Scan for the cell matching the given text and deliver its (X, Y) coordinate at center. 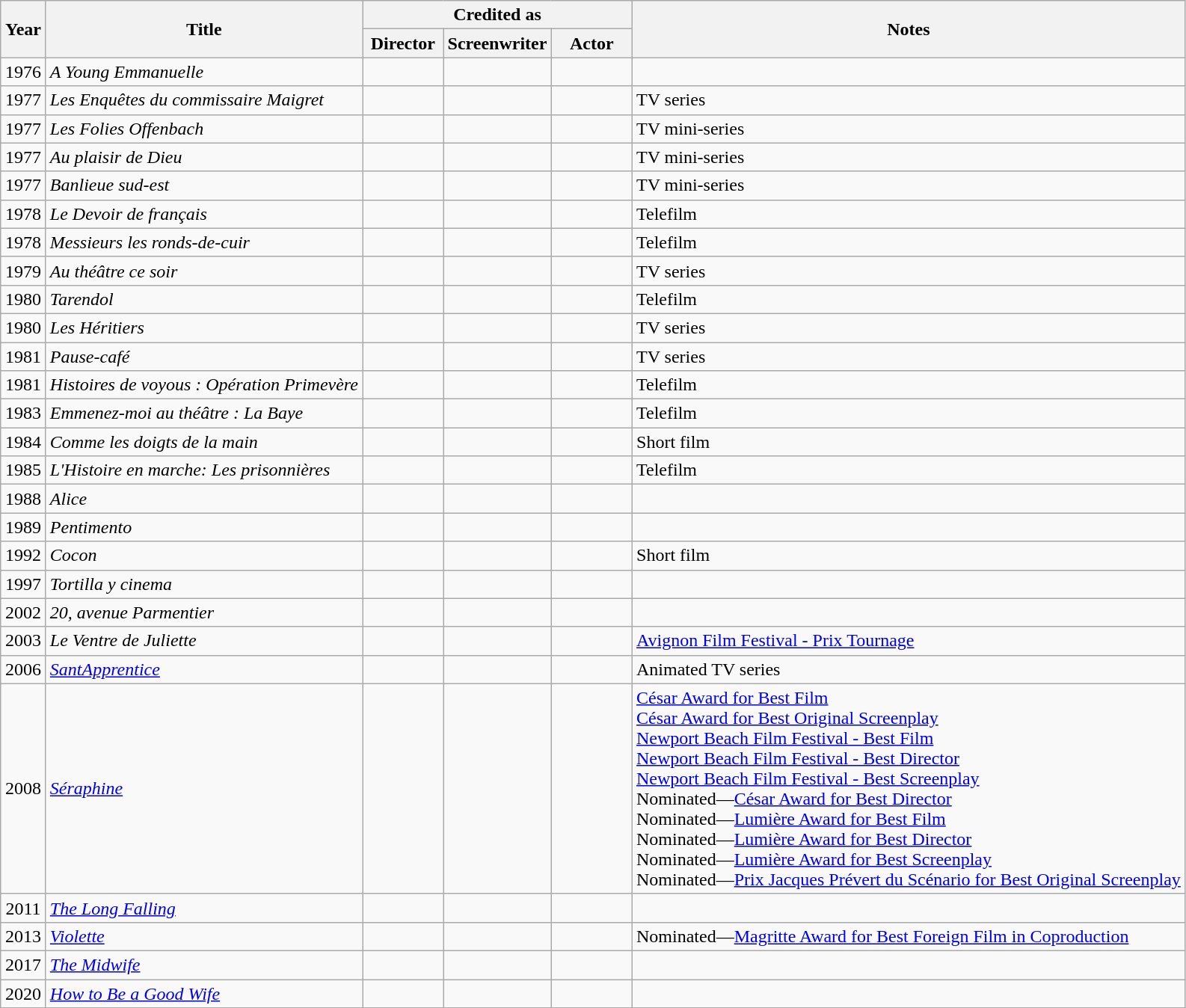
2003 (24, 641)
2017 (24, 965)
1979 (24, 271)
2002 (24, 612)
Title (203, 29)
Les Enquêtes du commissaire Maigret (203, 100)
Les Héritiers (203, 328)
1997 (24, 584)
1984 (24, 442)
Les Folies Offenbach (203, 129)
Violette (203, 936)
Pause-café (203, 357)
Au théâtre ce soir (203, 271)
2011 (24, 908)
Nominated—Magritte Award for Best Foreign Film in Coproduction (909, 936)
2006 (24, 669)
Director (402, 43)
Pentimento (203, 527)
Le Ventre de Juliette (203, 641)
L'Histoire en marche: Les prisonnières (203, 470)
Cocon (203, 556)
Avignon Film Festival - Prix Tournage (909, 641)
Alice (203, 499)
2008 (24, 788)
1992 (24, 556)
1988 (24, 499)
Banlieue sud-est (203, 185)
The Midwife (203, 965)
Tortilla y cinema (203, 584)
Au plaisir de Dieu (203, 157)
Histoires de voyous : Opération Primevère (203, 385)
2013 (24, 936)
1983 (24, 414)
Credited as (497, 15)
The Long Falling (203, 908)
Séraphine (203, 788)
Emmenez-moi au théâtre : La Baye (203, 414)
Le Devoir de français (203, 214)
SantApprentice (203, 669)
1985 (24, 470)
Actor (592, 43)
A Young Emmanuelle (203, 72)
Year (24, 29)
Comme les doigts de la main (203, 442)
Animated TV series (909, 669)
1989 (24, 527)
20, avenue Parmentier (203, 612)
2020 (24, 994)
Notes (909, 29)
Screenwriter (497, 43)
Tarendol (203, 299)
How to Be a Good Wife (203, 994)
Messieurs les ronds-de-cuir (203, 242)
1976 (24, 72)
